Detect which cell encompasses the target text, then output its [X, Y] center coordinate. 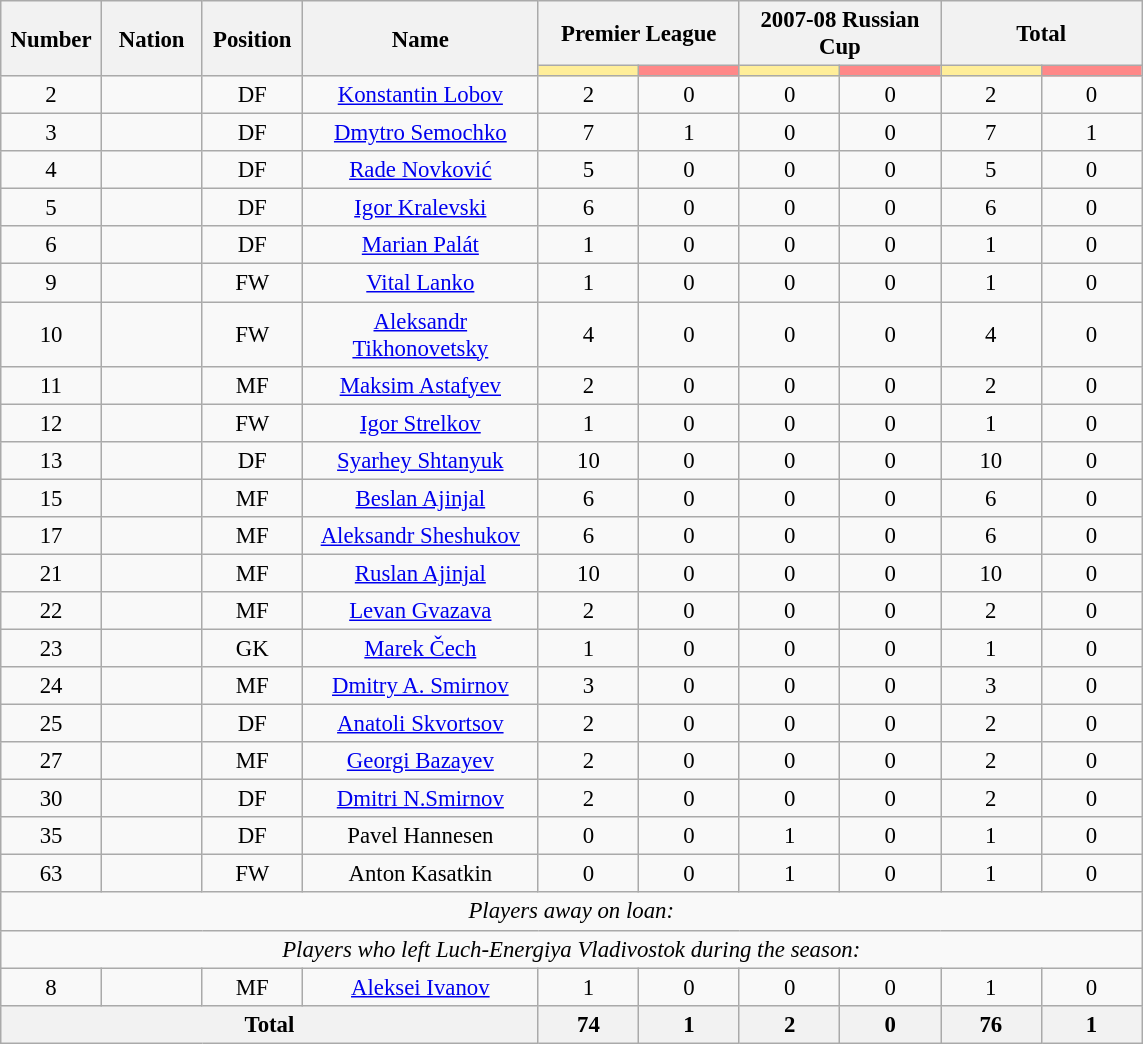
Aleksei Ivanov [421, 987]
Igor Strelkov [421, 423]
35 [52, 836]
23 [52, 648]
24 [52, 686]
Aleksandr Sheshukov [421, 536]
13 [52, 460]
Anton Kasatkin [421, 874]
Dmitry A. Smirnov [421, 686]
12 [52, 423]
17 [52, 536]
22 [52, 611]
Georgi Bazayev [421, 761]
Levan Gvazava [421, 611]
Vital Lanko [421, 283]
Marian Palát [421, 245]
Dmitri N.Smirnov [421, 799]
30 [52, 799]
2007-08 Russian Cup [840, 34]
Beslan Ajinjal [421, 498]
Marek Čech [421, 648]
9 [52, 283]
Nation [152, 38]
Igor Kralevski [421, 208]
Maksim Astafyev [421, 385]
76 [990, 1024]
Ruslan Ajinjal [421, 573]
Premier League [638, 34]
25 [52, 724]
Aleksandr Tikhonovetsky [421, 334]
11 [52, 385]
Number [52, 38]
8 [52, 987]
21 [52, 573]
63 [52, 874]
Players away on loan: [572, 912]
27 [52, 761]
Pavel Hannesen [421, 836]
Position [252, 38]
GK [252, 648]
Syarhey Shtanyuk [421, 460]
74 [588, 1024]
Dmytro Semochko [421, 133]
Konstantin Lobov [421, 95]
15 [52, 498]
Players who left Luch-Energiya Vladivostok during the season: [572, 949]
Name [421, 38]
Rade Novković [421, 170]
Anatoli Skvortsov [421, 724]
